For the text-containing cell, return its midpoint in (x, y) coordinate format. 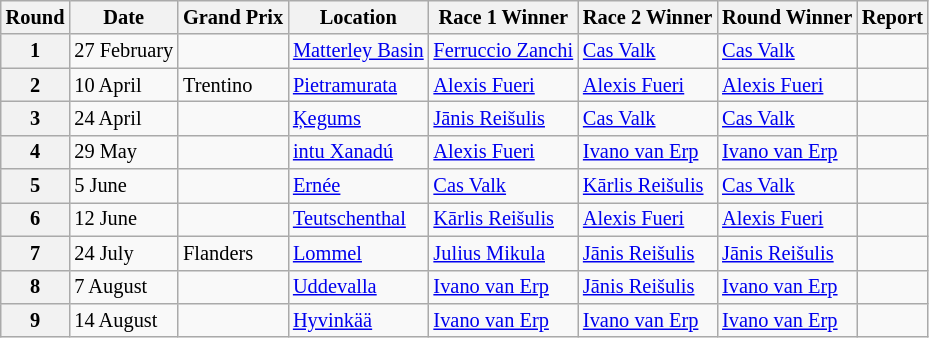
7 (36, 253)
12 June (124, 219)
24 April (124, 118)
Trentino (233, 85)
6 (36, 219)
Round Winner (787, 17)
intu Xanadú (358, 152)
Matterley Basin (358, 51)
4 (36, 152)
Flanders (233, 253)
5 (36, 186)
Ķegums (358, 118)
5 June (124, 186)
Ferruccio Zanchi (504, 51)
Race 1 Winner (504, 17)
14 August (124, 320)
Hyvinkää (358, 320)
Location (358, 17)
10 April (124, 85)
Grand Prix (233, 17)
27 February (124, 51)
2 (36, 85)
1 (36, 51)
Julius Mikula (504, 253)
Date (124, 17)
7 August (124, 287)
29 May (124, 152)
Pietramurata (358, 85)
Ernée (358, 186)
Report (892, 17)
Race 2 Winner (648, 17)
24 July (124, 253)
Lommel (358, 253)
Teutschenthal (358, 219)
9 (36, 320)
8 (36, 287)
Round (36, 17)
3 (36, 118)
Uddevalla (358, 287)
